Detect which cell encompasses the target text, then output its [X, Y] center coordinate. 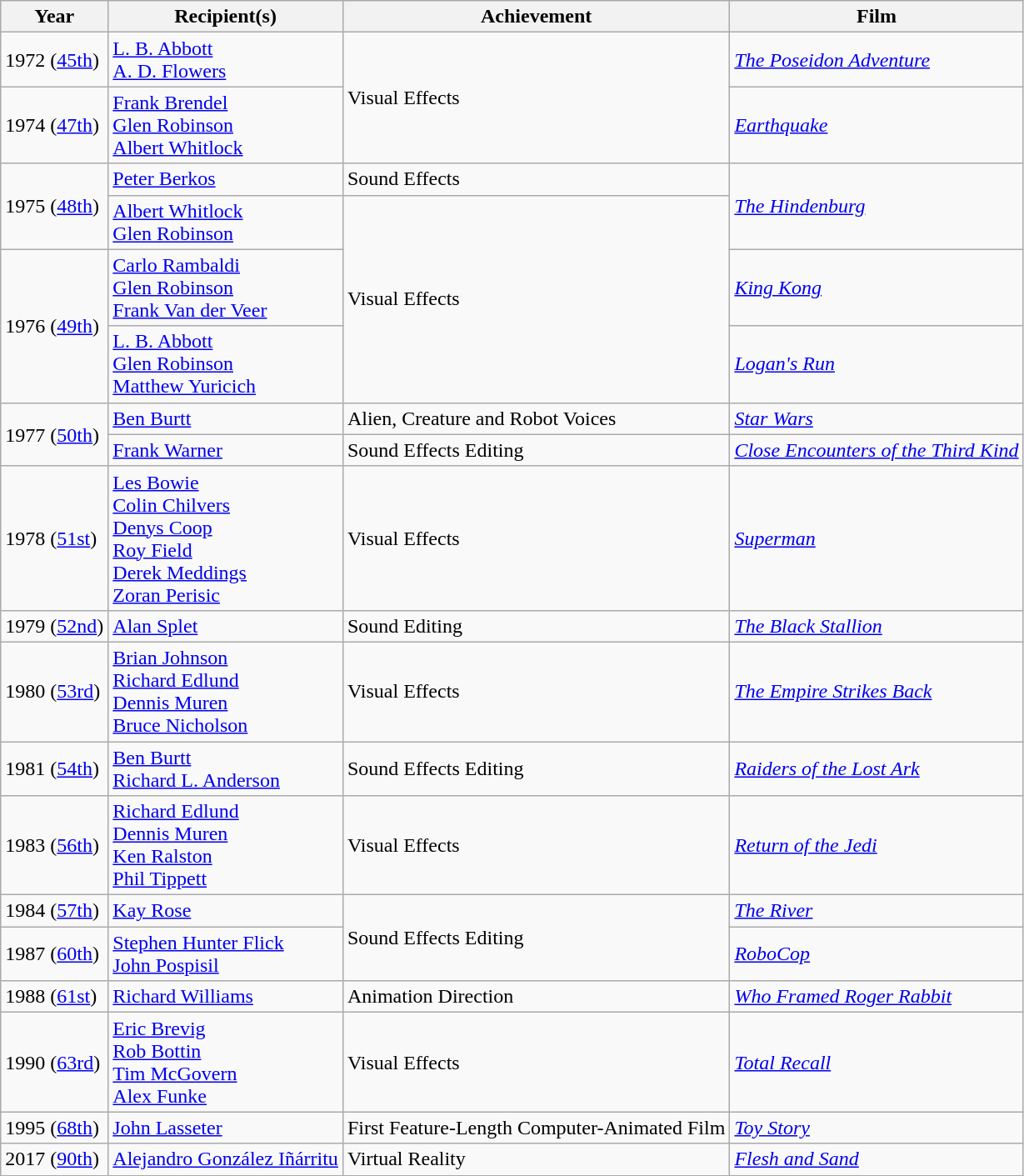
1988 (61st) [55, 997]
Eric BrevigRob BottinTim McGovernAlex Funke [226, 1062]
Alejandro González Iñárritu [226, 1159]
Sound Editing [537, 626]
Ben BurttRichard L. Anderson [226, 768]
1977 (50th) [55, 434]
1980 (53rd) [55, 692]
The Black Stallion [877, 626]
Total Recall [877, 1062]
Richard EdlundDennis MurenKen RalstonPhil Tippett [226, 845]
Albert WhitlockGlen Robinson [226, 222]
Film [877, 17]
Earthquake [877, 125]
1990 (63rd) [55, 1062]
Alan Splet [226, 626]
The Hindenburg [877, 207]
Achievement [537, 17]
Les BowieColin ChilversDenys CoopRoy FieldDerek MeddingsZoran Perisic [226, 538]
Year [55, 17]
1972 (45th) [55, 60]
1983 (56th) [55, 845]
Frank BrendelGlen RobinsonAlbert Whitlock [226, 125]
Sound Effects [537, 179]
1974 (47th) [55, 125]
John Lasseter [226, 1128]
Animation Direction [537, 997]
L. B. AbbottGlen RobinsonMatthew Yuricich [226, 364]
Brian JohnsonRichard EdlundDennis MurenBruce Nicholson [226, 692]
Ben Burtt [226, 418]
Richard Williams [226, 997]
Close Encounters of the Third Kind [877, 450]
L. B. AbbottA. D. Flowers [226, 60]
The Poseidon Adventure [877, 60]
1995 (68th) [55, 1128]
Raiders of the Lost Ark [877, 768]
The River [877, 911]
First Feature-Length Computer-Animated Film [537, 1128]
1976 (49th) [55, 326]
1987 (60th) [55, 953]
Frank Warner [226, 450]
1978 (51st) [55, 538]
Logan's Run [877, 364]
1979 (52nd) [55, 626]
1984 (57th) [55, 911]
1975 (48th) [55, 207]
Carlo RambaldiGlen RobinsonFrank Van der Veer [226, 288]
Star Wars [877, 418]
Toy Story [877, 1128]
Recipient(s) [226, 17]
1981 (54th) [55, 768]
Alien, Creature and Robot Voices [537, 418]
Peter Berkos [226, 179]
Superman [877, 538]
Kay Rose [226, 911]
Stephen Hunter FlickJohn Pospisil [226, 953]
RoboCop [877, 953]
Virtual Reality [537, 1159]
The Empire Strikes Back [877, 692]
King Kong [877, 288]
Return of the Jedi [877, 845]
2017 (90th) [55, 1159]
Who Framed Roger Rabbit [877, 997]
Flesh and Sand [877, 1159]
